From the cell containing the given text, extract its center point as (X, Y) coordinate. 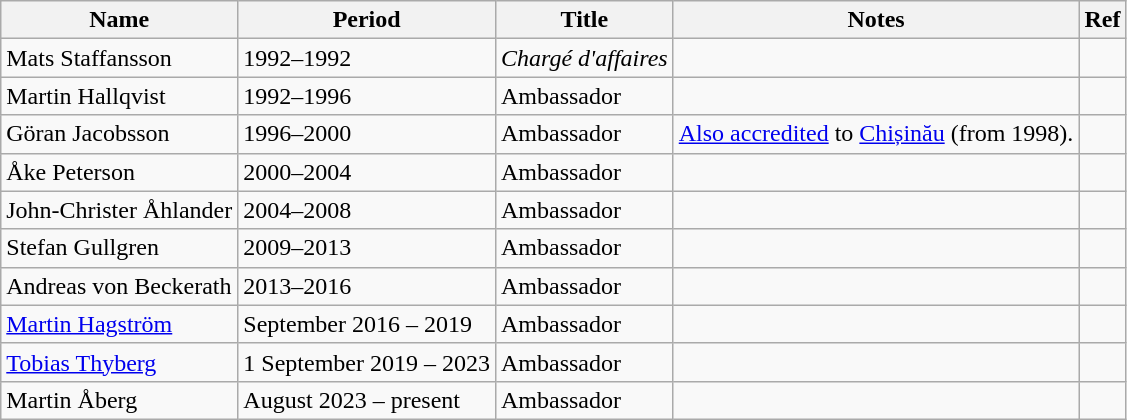
1996–2000 (367, 134)
1 September 2019 – 2023 (367, 362)
Also accredited to Chișinău (from 1998). (876, 134)
Notes (876, 20)
August 2023 – present (367, 400)
1992–1996 (367, 96)
Martin Åberg (120, 400)
John-Christer Åhlander (120, 210)
Period (367, 20)
Åke Peterson (120, 172)
Ref (1102, 20)
September 2016 – 2019 (367, 324)
Martin Hallqvist (120, 96)
Stefan Gullgren (120, 248)
1992–1992 (367, 58)
Title (584, 20)
Chargé d'affaires (584, 58)
Martin Hagström (120, 324)
2000–2004 (367, 172)
Andreas von Beckerath (120, 286)
2013–2016 (367, 286)
2009–2013 (367, 248)
Name (120, 20)
Mats Staffansson (120, 58)
2004–2008 (367, 210)
Tobias Thyberg (120, 362)
Göran Jacobsson (120, 134)
